Search for the cell housing the specified text and yield its (X, Y) center coordinate. 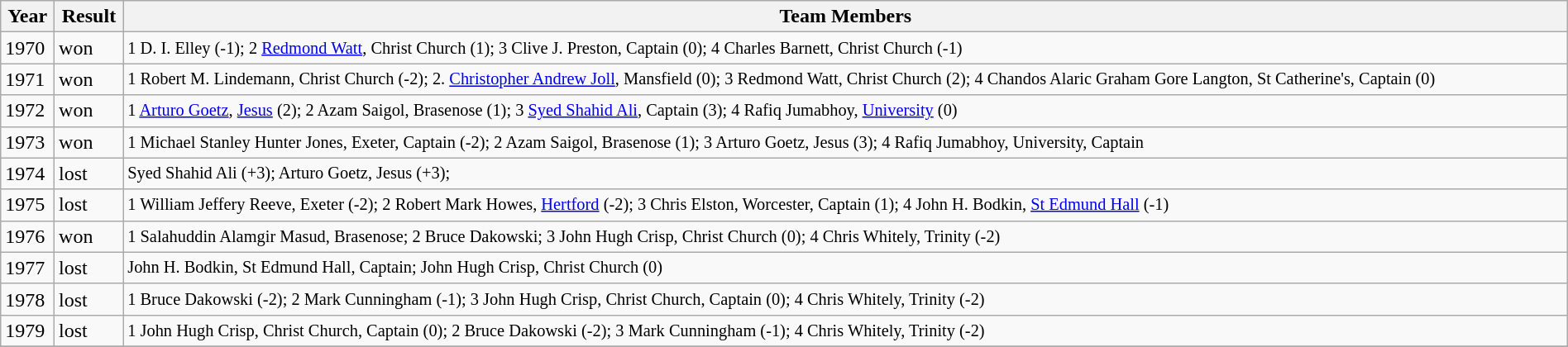
Team Members (845, 17)
1970 (28, 48)
1973 (28, 142)
1 Bruce Dakowski (-2); 2 Mark Cunningham (-1); 3 John Hugh Crisp, Christ Church, Captain (0); 4 Chris Whitely, Trinity (-2) (845, 299)
1 John Hugh Crisp, Christ Church, Captain (0); 2 Bruce Dakowski (-2); 3 Mark Cunningham (-1); 4 Chris Whitely, Trinity (-2) (845, 330)
1978 (28, 299)
1972 (28, 111)
Year (28, 17)
1971 (28, 79)
1976 (28, 236)
1975 (28, 205)
1 Michael Stanley Hunter Jones, Exeter, Captain (-2); 2 Azam Saigol, Brasenose (1); 3 Arturo Goetz, Jesus (3); 4 Rafiq Jumabhoy, University, Captain (845, 142)
1979 (28, 330)
1 Salahuddin Alamgir Masud, Brasenose; 2 Bruce Dakowski; 3 John Hugh Crisp, Christ Church (0); 4 Chris Whitely, Trinity (-2) (845, 236)
Result (89, 17)
John H. Bodkin, St Edmund Hall, Captain; John Hugh Crisp, Christ Church (0) (845, 268)
Syed Shahid Ali (+3); Arturo Goetz, Jesus (+3); (845, 173)
1977 (28, 268)
1 D. I. Elley (-1); 2 Redmond Watt, Christ Church (1); 3 Clive J. Preston, Captain (0); 4 Charles Barnett, Christ Church (-1) (845, 48)
1 Arturo Goetz, Jesus (2); 2 Azam Saigol, Brasenose (1); 3 Syed Shahid Ali, Captain (3); 4 Rafiq Jumabhoy, University (0) (845, 111)
1974 (28, 173)
